Extract the [X, Y] coordinate from the center of the cell holding the provided text.  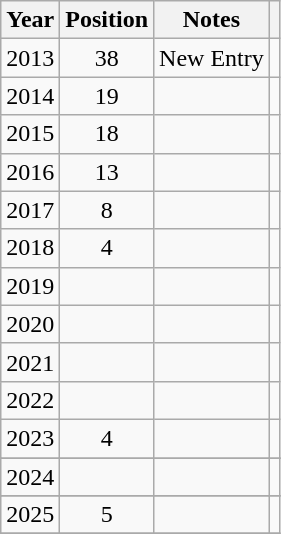
2024 [30, 477]
2025 [30, 515]
8 [107, 210]
2015 [30, 134]
2017 [30, 210]
38 [107, 58]
2016 [30, 172]
Year [30, 20]
18 [107, 134]
19 [107, 96]
2013 [30, 58]
2019 [30, 286]
Notes [212, 20]
2020 [30, 324]
2022 [30, 400]
2018 [30, 248]
5 [107, 515]
2021 [30, 362]
Position [107, 20]
New Entry [212, 58]
2014 [30, 96]
2023 [30, 438]
13 [107, 172]
